Identify which cell holds the provided text, then report its (x, y) central coordinate. 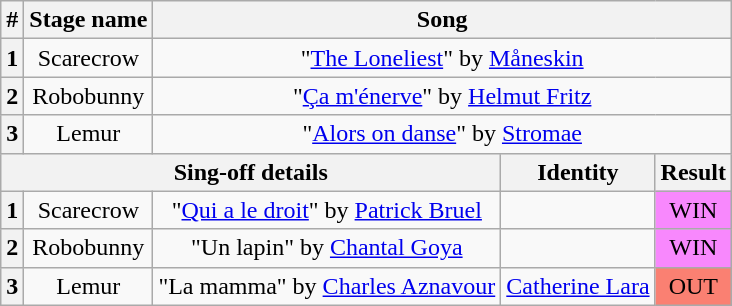
"Alors on danse" by Stromae (442, 134)
# (12, 20)
"Qui a le droit" by Patrick Bruel (327, 210)
OUT (693, 286)
"The Loneliest" by Måneskin (442, 58)
"Un lapin" by Chantal Goya (327, 248)
Song (442, 20)
Identity (578, 172)
"Ça m'énerve" by Helmut Fritz (442, 96)
Stage name (88, 20)
"La mamma" by Charles Aznavour (327, 286)
Sing-off details (251, 172)
Catherine Lara (578, 286)
Result (693, 172)
